Identify which cell holds the provided text, then report its (X, Y) central coordinate. 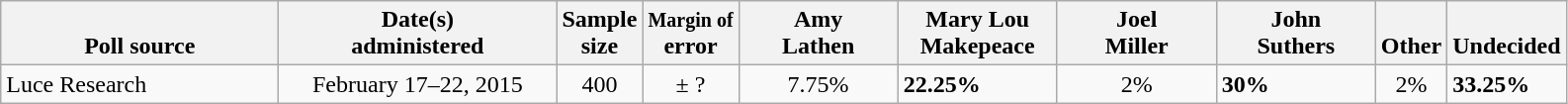
30% (1295, 84)
Date(s)administered (417, 34)
Luce Research (140, 84)
7.75% (819, 84)
AmyLathen (819, 34)
JoelMiller (1137, 34)
33.25% (1507, 84)
400 (599, 84)
± ? (690, 84)
JohnSuthers (1295, 34)
February 17–22, 2015 (417, 84)
Margin oferror (690, 34)
Undecided (1507, 34)
22.25% (977, 84)
Poll source (140, 34)
Other (1411, 34)
Mary LouMakepeace (977, 34)
Samplesize (599, 34)
